Output the [x, y] coordinate of the center of the cell containing the given text.  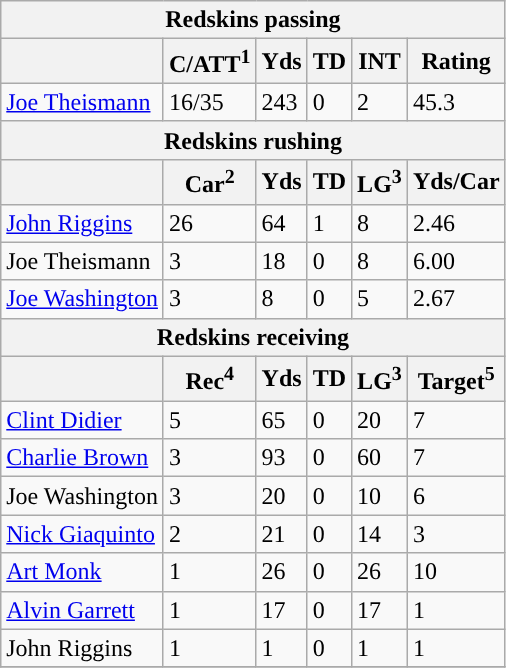
2.67 [456, 299]
Redskins receiving [253, 337]
Rec4 [210, 378]
INT [380, 62]
93 [282, 458]
Rating [456, 62]
Alvin Garrett [82, 610]
64 [282, 223]
Redskins passing [253, 20]
16/35 [210, 102]
21 [282, 534]
C/ATT1 [210, 62]
Charlie Brown [82, 458]
Art Monk [82, 572]
Nick Giaquinto [82, 534]
Target5 [456, 378]
65 [282, 420]
Clint Didier [82, 420]
45.3 [456, 102]
243 [282, 102]
6 [456, 496]
18 [282, 261]
Car2 [210, 182]
60 [380, 458]
Yds/Car [456, 182]
14 [380, 534]
Redskins rushing [253, 140]
2.46 [456, 223]
6.00 [456, 261]
